Identify which cell holds the provided text, then report its [X, Y] central coordinate. 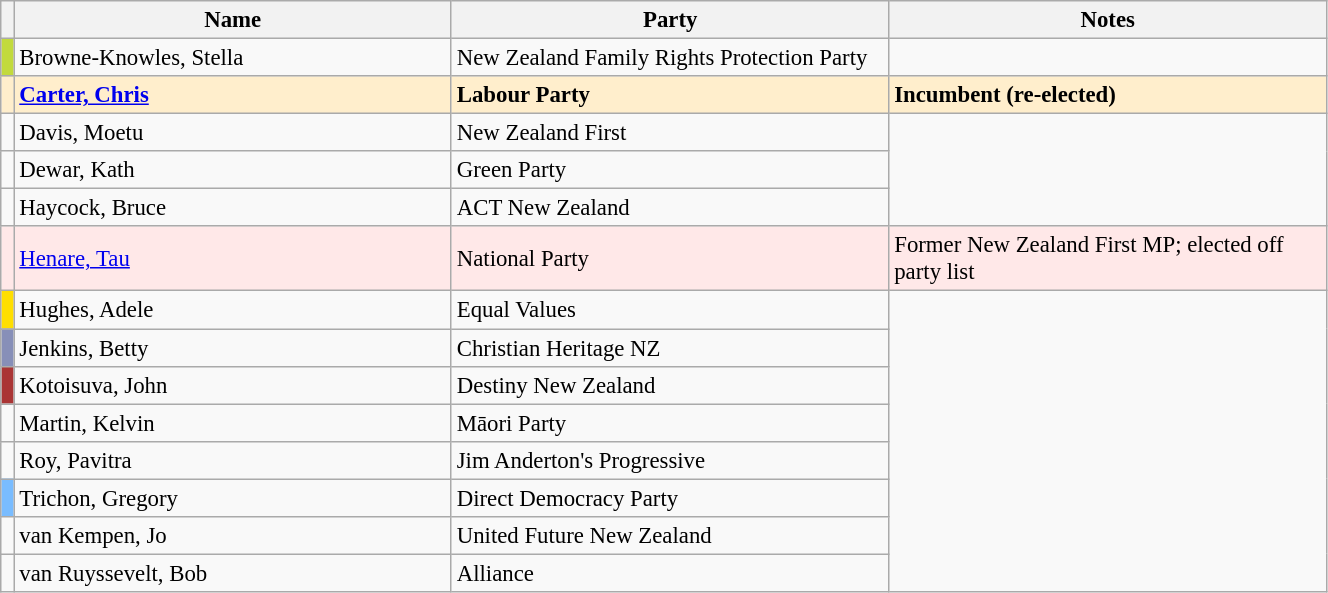
Notes [1108, 20]
Green Party [670, 170]
Incumbent (re-elected) [1108, 95]
New Zealand First [670, 133]
Name [232, 20]
Kotoisuva, John [232, 385]
Former New Zealand First MP; elected off party list [1108, 258]
Browne-Knowles, Stella [232, 58]
Jenkins, Betty [232, 348]
Martin, Kelvin [232, 423]
Roy, Pavitra [232, 460]
Hughes, Adele [232, 310]
Direct Democracy Party [670, 498]
Haycock, Bruce [232, 208]
Henare, Tau [232, 258]
Equal Values [670, 310]
United Future New Zealand [670, 536]
Christian Heritage NZ [670, 348]
van Ruyssevelt, Bob [232, 573]
Trichon, Gregory [232, 498]
New Zealand Family Rights Protection Party [670, 58]
Alliance [670, 573]
National Party [670, 258]
Māori Party [670, 423]
Destiny New Zealand [670, 385]
ACT New Zealand [670, 208]
Party [670, 20]
Jim Anderton's Progressive [670, 460]
Dewar, Kath [232, 170]
van Kempen, Jo [232, 536]
Labour Party [670, 95]
Carter, Chris [232, 95]
Davis, Moetu [232, 133]
